Pinpoint the cell where the given text exists, returning its (x, y) midpoint coordinate. 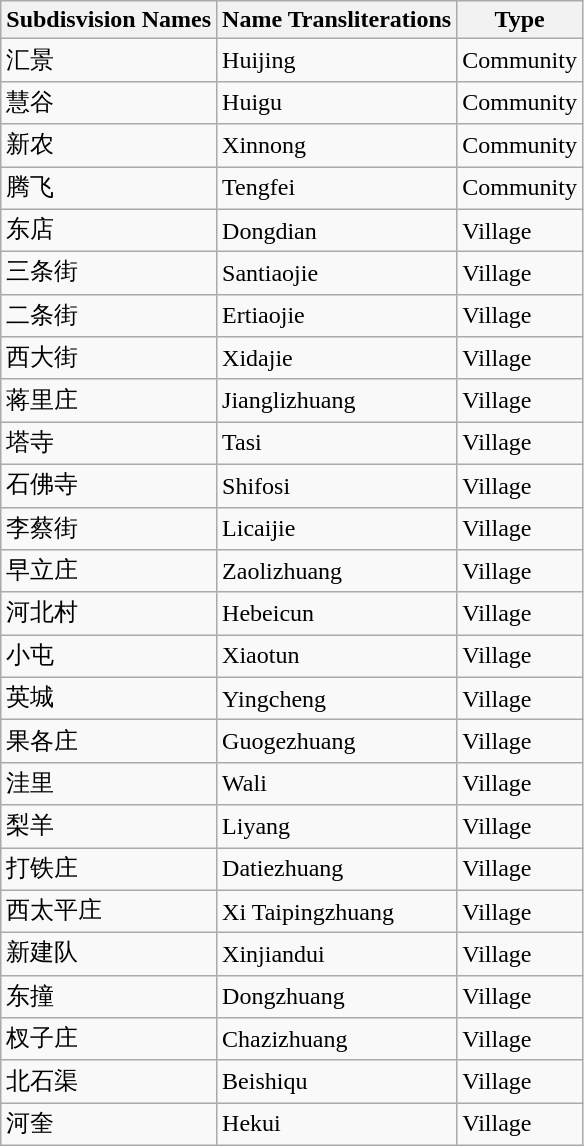
腾飞 (109, 188)
Hebeicun (337, 614)
Datiezhuang (337, 870)
英城 (109, 698)
Xi Taipingzhuang (337, 912)
西太平庄 (109, 912)
Liyang (337, 826)
新建队 (109, 954)
汇景 (109, 60)
小屯 (109, 656)
北石渠 (109, 1082)
西大街 (109, 358)
李蔡街 (109, 528)
Xidajie (337, 358)
打铁庄 (109, 870)
Subdisvision Names (109, 20)
蒋里庄 (109, 400)
果各庄 (109, 742)
洼里 (109, 784)
三条街 (109, 274)
早立庄 (109, 572)
Dongzhuang (337, 996)
Shifosi (337, 486)
Guogezhuang (337, 742)
Licaijie (337, 528)
Chazizhuang (337, 1040)
Huigu (337, 102)
Wali (337, 784)
塔寺 (109, 444)
Name Transliterations (337, 20)
Santiaojie (337, 274)
Beishiqu (337, 1082)
河奎 (109, 1124)
梨羊 (109, 826)
二条街 (109, 316)
慧谷 (109, 102)
Xinnong (337, 146)
河北村 (109, 614)
杈子庄 (109, 1040)
石佛寺 (109, 486)
Yingcheng (337, 698)
Huijing (337, 60)
Jianglizhuang (337, 400)
Ertiaojie (337, 316)
Tengfei (337, 188)
Tasi (337, 444)
Dongdian (337, 230)
东撞 (109, 996)
Xinjiandui (337, 954)
Hekui (337, 1124)
Xiaotun (337, 656)
Zaolizhuang (337, 572)
新农 (109, 146)
东店 (109, 230)
Type (520, 20)
